Scan for the cell matching the given text and deliver its [x, y] coordinate at center. 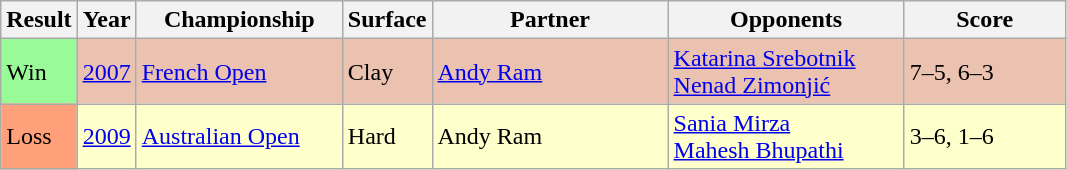
Loss [39, 136]
2009 [106, 136]
3–6, 1–6 [984, 136]
Surface [387, 20]
7–5, 6–3 [984, 72]
French Open [239, 72]
Clay [387, 72]
Championship [239, 20]
Sania Mirza Mahesh Bhupathi [786, 136]
Australian Open [239, 136]
Hard [387, 136]
2007 [106, 72]
Partner [550, 20]
Opponents [786, 20]
Year [106, 20]
Result [39, 20]
Score [984, 20]
Win [39, 72]
Katarina Srebotnik Nenad Zimonjić [786, 72]
